Detect which cell encompasses the target text, then output its (x, y) center coordinate. 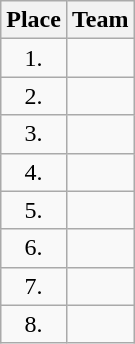
1. (34, 58)
Team (100, 20)
4. (34, 172)
3. (34, 134)
2. (34, 96)
5. (34, 210)
8. (34, 324)
6. (34, 248)
7. (34, 286)
Place (34, 20)
